For the text-containing cell, return its midpoint in [X, Y] coordinate format. 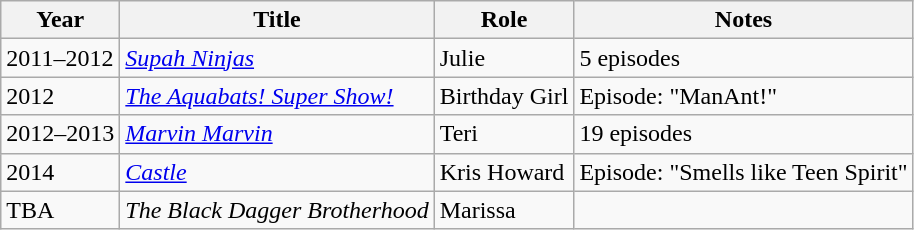
Title [277, 20]
2011–2012 [60, 58]
2012 [60, 96]
2012–2013 [60, 134]
19 episodes [744, 134]
Role [504, 20]
Teri [504, 134]
TBA [60, 210]
Birthday Girl [504, 96]
Marvin Marvin [277, 134]
5 episodes [744, 58]
Year [60, 20]
Notes [744, 20]
The Black Dagger Brotherhood [277, 210]
Castle [277, 172]
Julie [504, 58]
Episode: "Smells like Teen Spirit" [744, 172]
2014 [60, 172]
Marissa [504, 210]
Episode: "ManAnt!" [744, 96]
Kris Howard [504, 172]
Supah Ninjas [277, 58]
The Aquabats! Super Show! [277, 96]
